Locate the cell with the specified text and output its (X, Y) center coordinate. 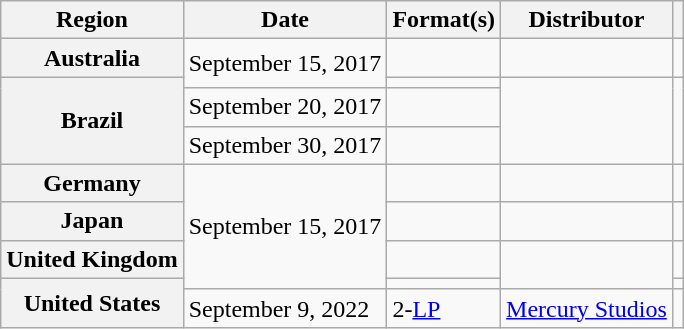
United States (92, 302)
Mercury Studios (587, 308)
Date (285, 20)
September 30, 2017 (285, 145)
Australia (92, 58)
United Kingdom (92, 259)
September 9, 2022 (285, 308)
Germany (92, 183)
Region (92, 20)
2-LP (444, 308)
Distributor (587, 20)
Brazil (92, 120)
September 20, 2017 (285, 107)
Japan (92, 221)
Format(s) (444, 20)
